Return [x, y] of the center of cell containing provided text 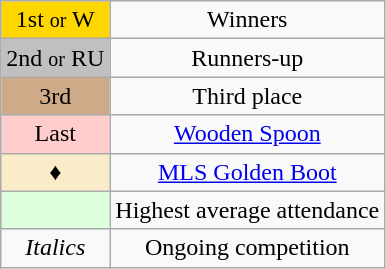
2nd or RU [56, 58]
MLS Golden Boot [248, 172]
Highest average attendance [248, 210]
Winners [248, 20]
3rd [56, 96]
Runners-up [248, 58]
Wooden Spoon [248, 134]
Last [56, 134]
♦ [56, 172]
1st or W [56, 20]
Third place [248, 96]
Italics [56, 248]
Ongoing competition [248, 248]
